Return (x, y) of the center of cell containing provided text 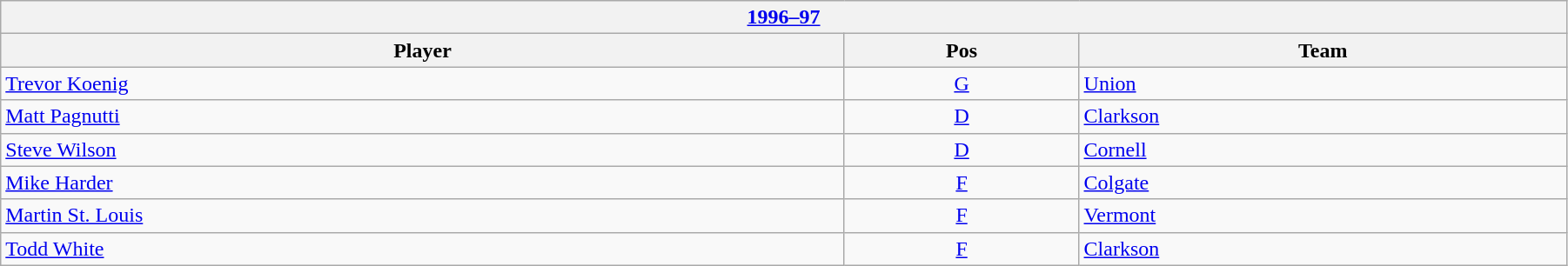
Vermont (1323, 216)
Player (423, 50)
Cornell (1323, 150)
Trevor Koenig (423, 83)
1996–97 (784, 17)
Matt Pagnutti (423, 116)
Union (1323, 83)
G (962, 83)
Colgate (1323, 183)
Mike Harder (423, 183)
Pos (962, 50)
Todd White (423, 249)
Steve Wilson (423, 150)
Team (1323, 50)
Martin St. Louis (423, 216)
